Find where the given text appears and provide that cell's center as [X, Y] coordinate. 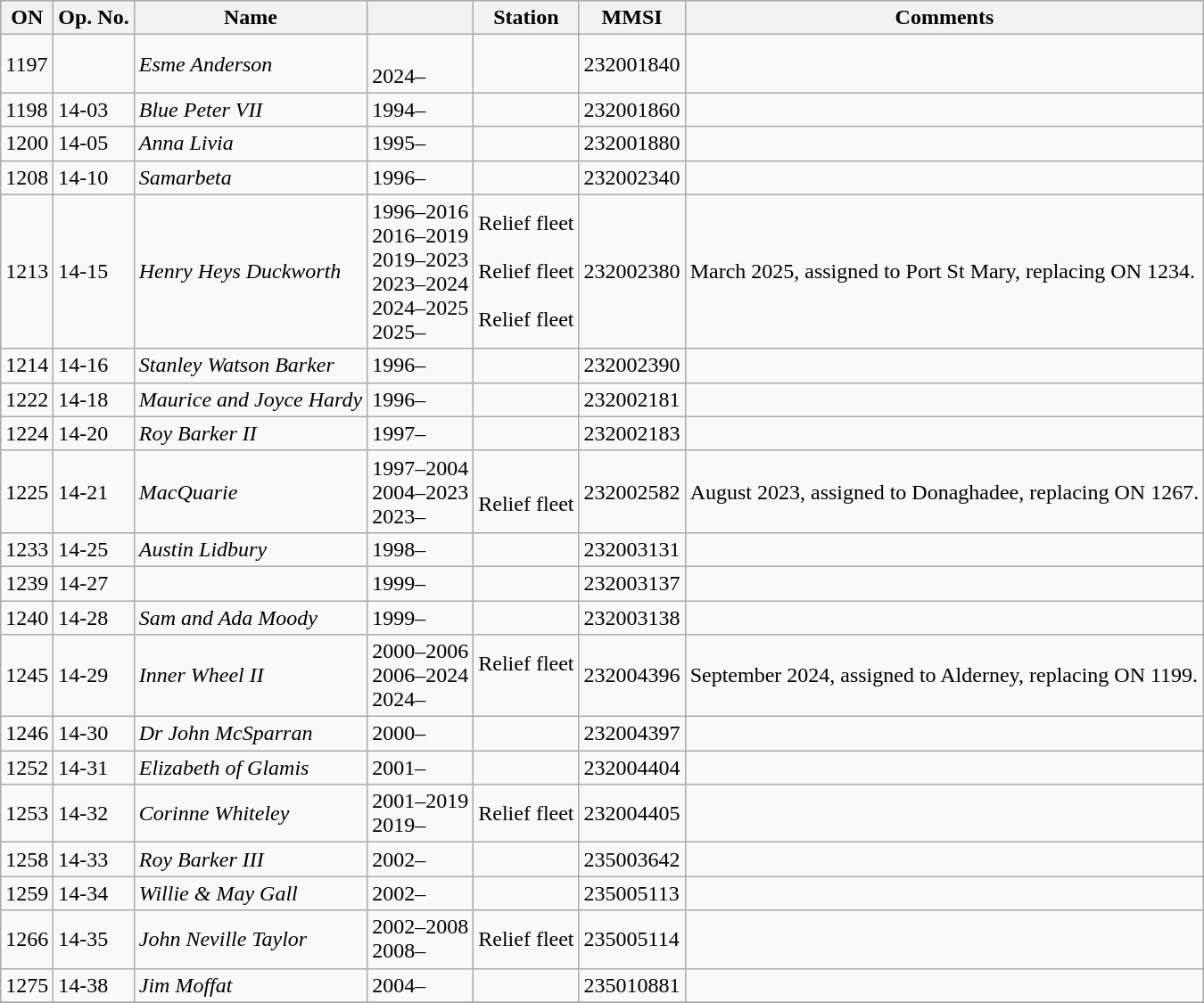
Anna Livia [250, 144]
1253 [27, 813]
ON [27, 18]
14-03 [94, 110]
14-34 [94, 893]
14-10 [94, 177]
1240 [27, 618]
1225 [27, 491]
Relief fleetRelief fleetRelief fleet [526, 271]
John Neville Taylor [250, 940]
Comments [944, 18]
Maurice and Joyce Hardy [250, 399]
232004405 [631, 813]
14-25 [94, 549]
2024– [421, 64]
Samarbeta [250, 177]
1197 [27, 64]
1246 [27, 734]
1275 [27, 985]
MMSI [631, 18]
14-18 [94, 399]
235003642 [631, 859]
14-35 [94, 940]
1213 [27, 271]
14-31 [94, 768]
Jim Moffat [250, 985]
Op. No. [94, 18]
14-16 [94, 366]
232002340 [631, 177]
14-38 [94, 985]
232003131 [631, 549]
March 2025, assigned to Port St Mary, replacing ON 1234. [944, 271]
Corinne Whiteley [250, 813]
1996–20162016–20192019–2023 2023–20242024–20252025– [421, 271]
1239 [27, 583]
232003137 [631, 583]
235005113 [631, 893]
Inner Wheel II [250, 676]
232004404 [631, 768]
1252 [27, 768]
2000– [421, 734]
14-20 [94, 433]
August 2023, assigned to Donaghadee, replacing ON 1267. [944, 491]
1233 [27, 549]
2002–20082008– [421, 940]
1214 [27, 366]
Esme Anderson [250, 64]
14-05 [94, 144]
Dr John McSparran [250, 734]
232004397 [631, 734]
Willie & May Gall [250, 893]
235010881 [631, 985]
232002380 [631, 271]
2000–20062006–20242024– [421, 676]
232002582 [631, 491]
Stanley Watson Barker [250, 366]
14-21 [94, 491]
14-33 [94, 859]
1994– [421, 110]
1998– [421, 549]
Station [526, 18]
Henry Heys Duckworth [250, 271]
1222 [27, 399]
Sam and Ada Moody [250, 618]
232003138 [631, 618]
September 2024, assigned to Alderney, replacing ON 1199. [944, 676]
1198 [27, 110]
1224 [27, 433]
Roy Barker III [250, 859]
1245 [27, 676]
232002181 [631, 399]
232002183 [631, 433]
14-15 [94, 271]
14-27 [94, 583]
1208 [27, 177]
1995– [421, 144]
14-30 [94, 734]
14-29 [94, 676]
1200 [27, 144]
Name [250, 18]
Austin Lidbury [250, 549]
Blue Peter VII [250, 110]
Roy Barker II [250, 433]
1258 [27, 859]
232001880 [631, 144]
2004– [421, 985]
1266 [27, 940]
232004396 [631, 676]
1259 [27, 893]
MacQuarie [250, 491]
1997– [421, 433]
2001– [421, 768]
232001860 [631, 110]
14-32 [94, 813]
235005114 [631, 940]
Elizabeth of Glamis [250, 768]
14-28 [94, 618]
232001840 [631, 64]
1997–20042004–20232023– [421, 491]
232002390 [631, 366]
2001–20192019– [421, 813]
